Pinpoint the cell where the given text exists, returning its (X, Y) midpoint coordinate. 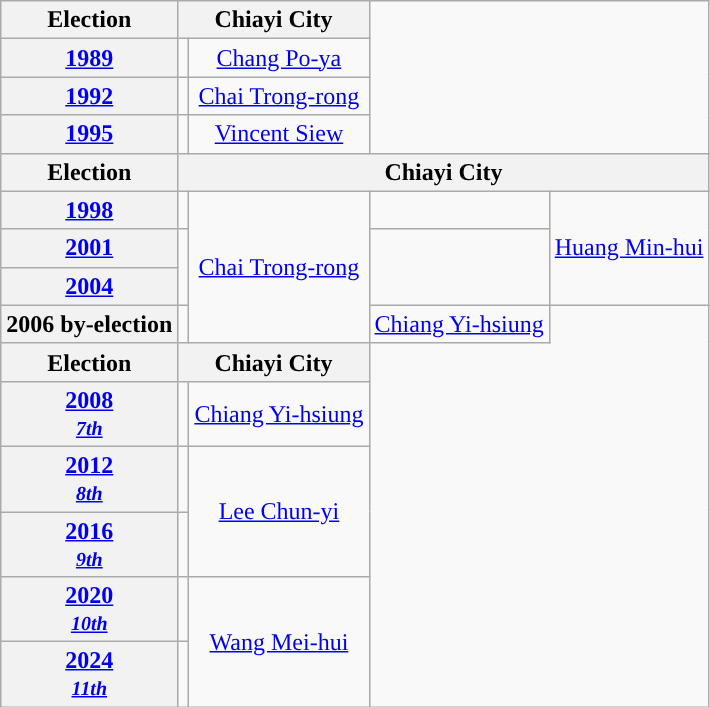
202010th (90, 610)
1992 (90, 96)
20087th (90, 414)
2004 (90, 286)
2001 (90, 248)
Vincent Siew (279, 134)
202411th (90, 674)
1989 (90, 58)
Huang Min-hui (629, 248)
Wang Mei-hui (279, 642)
20128th (90, 478)
1995 (90, 134)
Lee Chun-yi (279, 511)
Chang Po-ya (279, 58)
2006 by-election (90, 324)
1998 (90, 210)
20169th (90, 544)
